Extract the [X, Y] coordinate from the center of the cell holding the provided text.  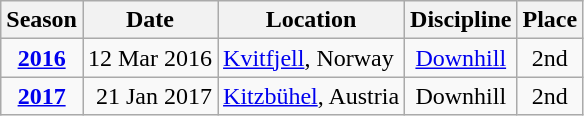
Kvitfjell, Norway [312, 58]
12 Mar 2016 [150, 58]
Season [42, 20]
Discipline [461, 20]
Location [312, 20]
2016 [42, 58]
Place [550, 20]
2017 [42, 96]
Date [150, 20]
Kitzbühel, Austria [312, 96]
21 Jan 2017 [150, 96]
